Determine the [x, y] coordinate at the center of the cell enclosing the given text.  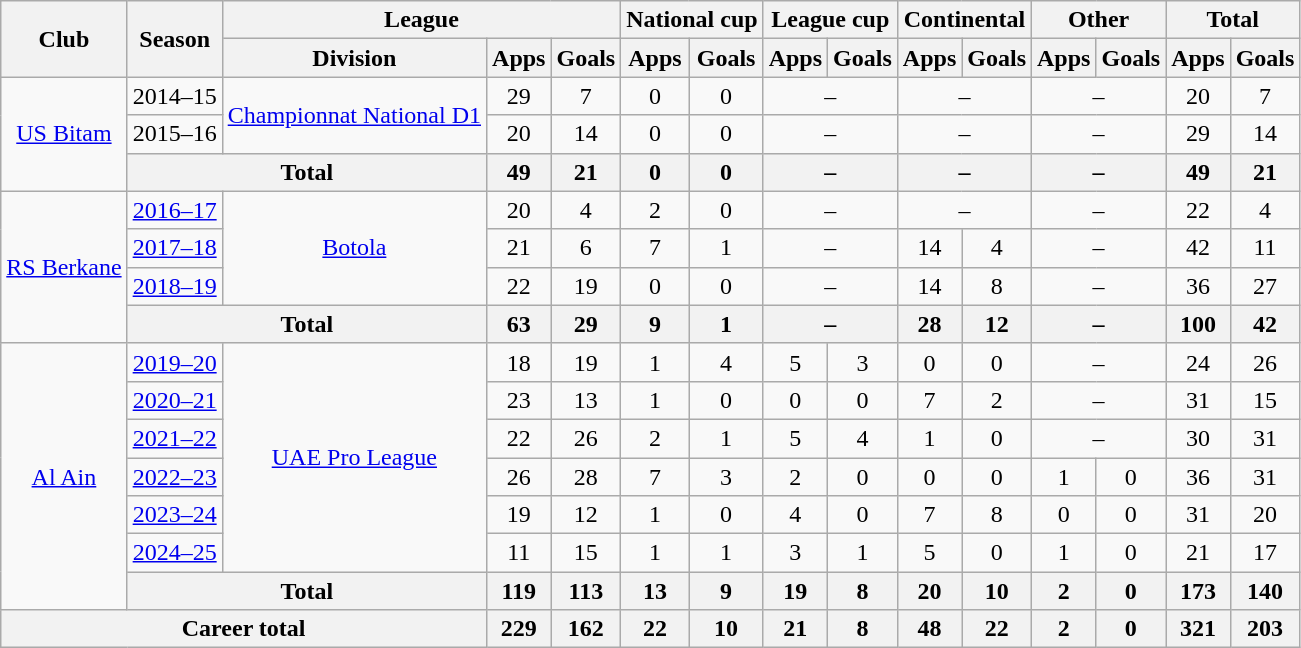
Other [1099, 20]
18 [519, 362]
National cup [692, 20]
Continental [964, 20]
140 [1265, 591]
2020–21 [174, 400]
2023–24 [174, 515]
24 [1198, 362]
63 [519, 324]
UAE Pro League [354, 457]
48 [929, 629]
6 [586, 248]
30 [1198, 438]
229 [519, 629]
100 [1198, 324]
Career total [244, 629]
27 [1265, 286]
League [422, 20]
US Bitam [64, 134]
17 [1265, 553]
119 [519, 591]
2014–15 [174, 96]
Club [64, 39]
2019–20 [174, 362]
2021–22 [174, 438]
League cup [830, 20]
2022–23 [174, 477]
2024–25 [174, 553]
2018–19 [174, 286]
2016–17 [174, 210]
Division [354, 58]
RS Berkane [64, 267]
2017–18 [174, 248]
Al Ain [64, 476]
23 [519, 400]
173 [1198, 591]
Championnat National D1 [354, 115]
203 [1265, 629]
Botola [354, 248]
162 [586, 629]
321 [1198, 629]
113 [586, 591]
Season [174, 39]
2015–16 [174, 134]
